Identify which cell holds the provided text, then report its (x, y) central coordinate. 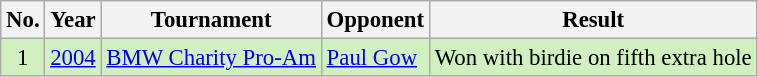
Opponent (375, 20)
No. (23, 20)
Tournament (211, 20)
2004 (73, 58)
Result (593, 20)
Won with birdie on fifth extra hole (593, 58)
Year (73, 20)
1 (23, 58)
BMW Charity Pro-Am (211, 58)
Paul Gow (375, 58)
